Output the [X, Y] coordinate of the center of the cell containing the given text.  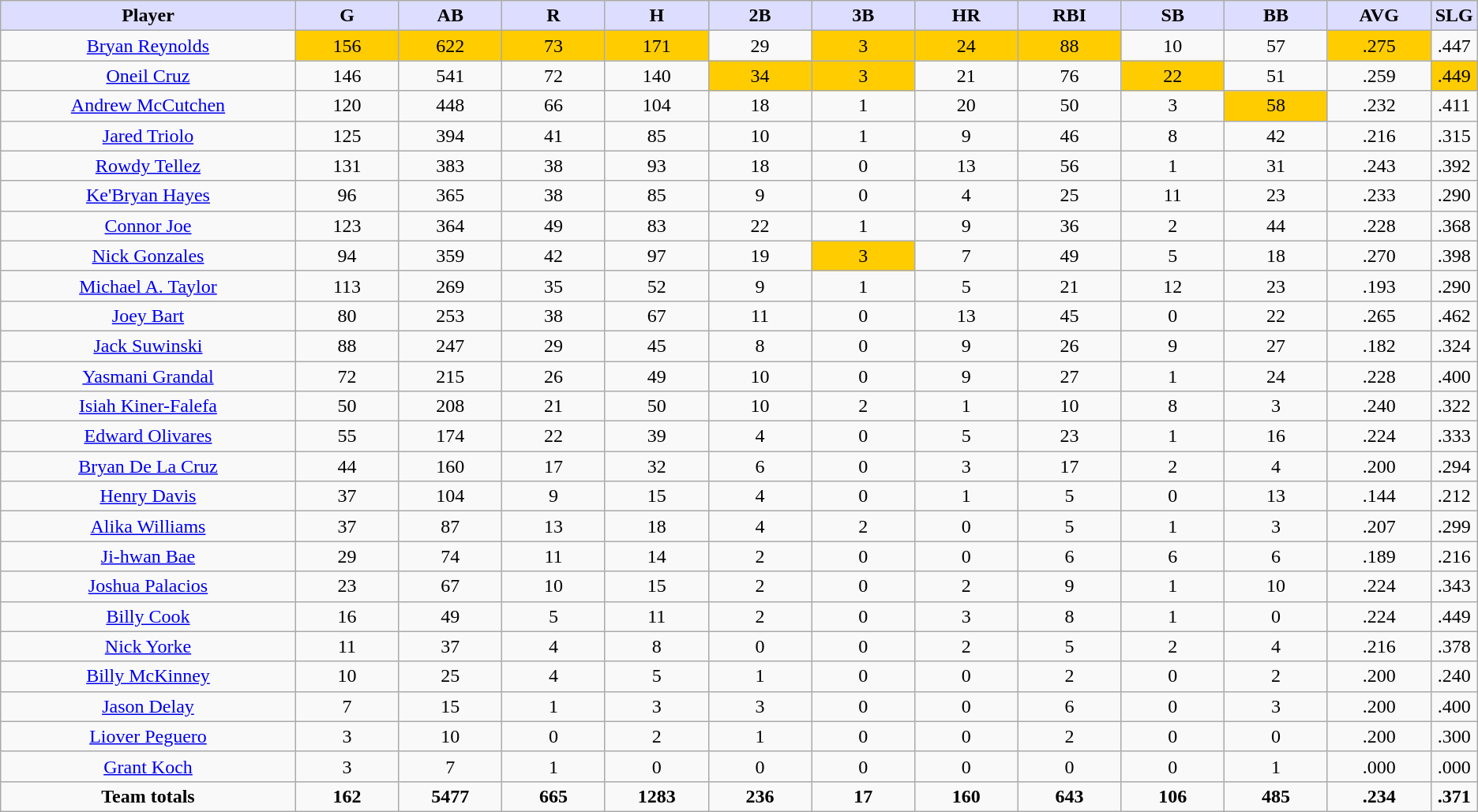
Isiah Kiner-Falefa [148, 406]
156 [347, 46]
Bryan De La Cruz [148, 466]
146 [347, 76]
.270 [1379, 256]
41 [554, 136]
.368 [1454, 226]
55 [347, 436]
46 [1069, 136]
80 [347, 316]
Joey Bart [148, 316]
.315 [1454, 136]
14 [657, 556]
359 [450, 256]
Edward Olivares [148, 436]
665 [554, 796]
174 [450, 436]
Nick Yorke [148, 646]
269 [450, 286]
113 [347, 286]
96 [347, 196]
97 [657, 256]
643 [1069, 796]
171 [657, 46]
32 [657, 466]
Michael A. Taylor [148, 286]
Jared Triolo [148, 136]
5477 [450, 796]
.299 [1454, 526]
3B [864, 16]
Ji-hwan Bae [148, 556]
364 [450, 226]
125 [347, 136]
Henry Davis [148, 496]
Rowdy Tellez [148, 166]
365 [450, 196]
SB [1173, 16]
31 [1276, 166]
G [347, 16]
35 [554, 286]
93 [657, 166]
SLG [1454, 16]
36 [1069, 226]
.333 [1454, 436]
120 [347, 106]
Grant Koch [148, 766]
66 [554, 106]
1283 [657, 796]
.371 [1454, 796]
Bryan Reynolds [148, 46]
19 [760, 256]
106 [1173, 796]
57 [1276, 46]
.232 [1379, 106]
39 [657, 436]
.324 [1454, 346]
HR [966, 16]
Billy McKinney [148, 676]
87 [450, 526]
2B [760, 16]
74 [450, 556]
.212 [1454, 496]
Liover Peguero [148, 736]
.411 [1454, 106]
Andrew McCutchen [148, 106]
394 [450, 136]
Yasmani Grandal [148, 376]
247 [450, 346]
Jason Delay [148, 706]
.182 [1379, 346]
.462 [1454, 316]
.300 [1454, 736]
.234 [1379, 796]
76 [1069, 76]
.243 [1379, 166]
.275 [1379, 46]
H [657, 16]
Player [148, 16]
162 [347, 796]
.392 [1454, 166]
Nick Gonzales [148, 256]
34 [760, 76]
.378 [1454, 646]
.207 [1379, 526]
20 [966, 106]
.144 [1379, 496]
.447 [1454, 46]
.189 [1379, 556]
Connor Joe [148, 226]
Alika Williams [148, 526]
Oneil Cruz [148, 76]
383 [450, 166]
622 [450, 46]
131 [347, 166]
Team totals [148, 796]
Joshua Palacios [148, 586]
56 [1069, 166]
BB [1276, 16]
12 [1173, 286]
.398 [1454, 256]
253 [450, 316]
Jack Suwinski [148, 346]
.265 [1379, 316]
.322 [1454, 406]
94 [347, 256]
140 [657, 76]
AVG [1379, 16]
448 [450, 106]
AB [450, 16]
R [554, 16]
485 [1276, 796]
.233 [1379, 196]
123 [347, 226]
52 [657, 286]
208 [450, 406]
541 [450, 76]
.294 [1454, 466]
.343 [1454, 586]
73 [554, 46]
.193 [1379, 286]
51 [1276, 76]
Billy Cook [148, 616]
RBI [1069, 16]
Ke'Bryan Hayes [148, 196]
.259 [1379, 76]
58 [1276, 106]
83 [657, 226]
236 [760, 796]
215 [450, 376]
